Find where the given text appears and provide that cell's center as (X, Y) coordinate. 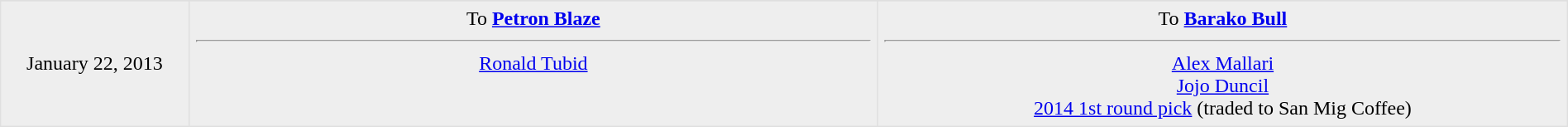
January 22, 2013 (94, 64)
To Petron BlazeRonald Tubid (533, 64)
To Barako BullAlex MallariJojo Duncil2014 1st round pick (traded to San Mig Coffee) (1223, 64)
